Return the [x, y] coordinate for the center point of the cell that contains the specified text.  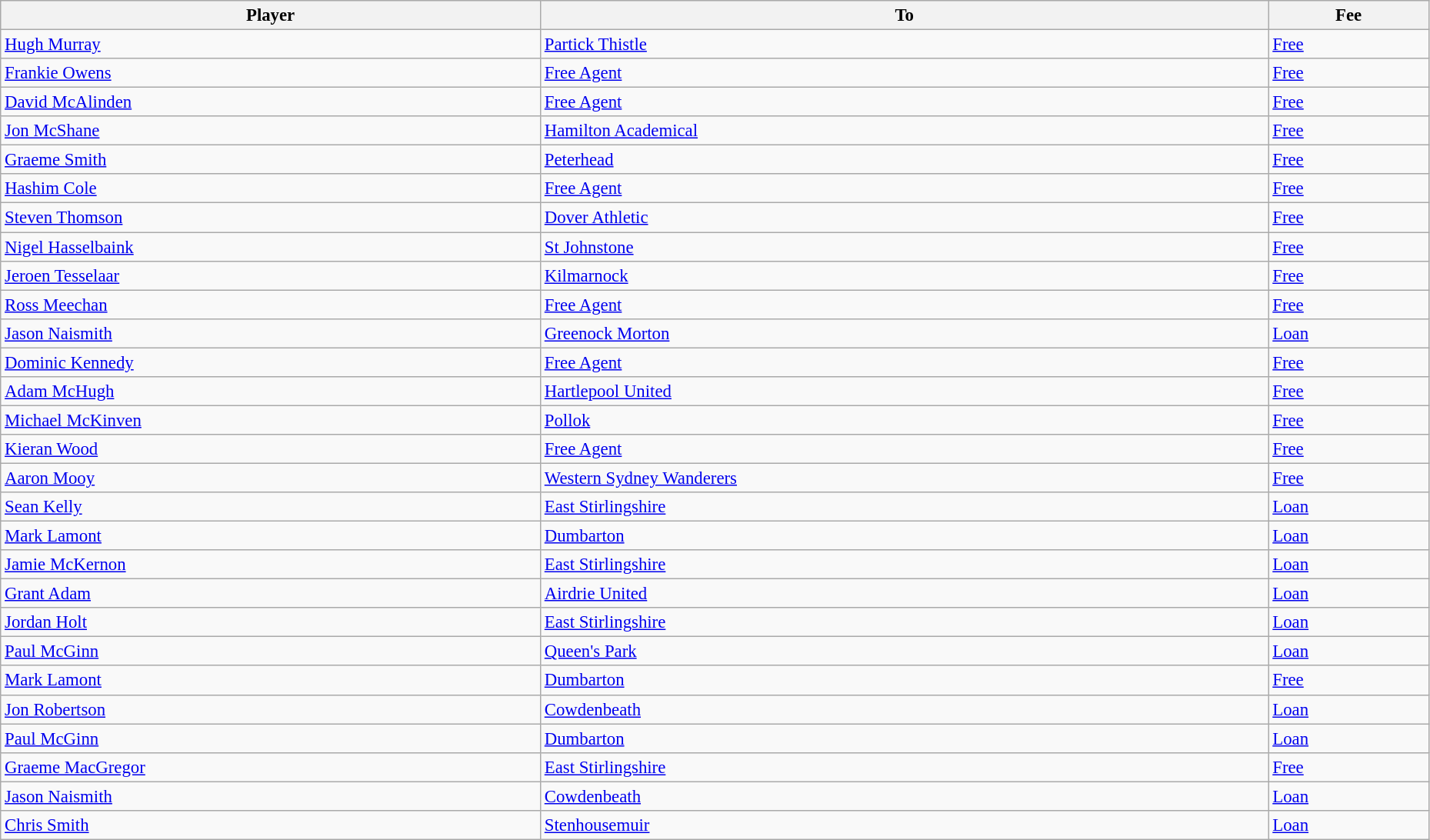
Greenock Morton [904, 333]
Queen's Park [904, 652]
To [904, 15]
Partick Thistle [904, 45]
Jordan Holt [271, 622]
Nigel Hasselbaink [271, 247]
Graeme Smith [271, 160]
Stenhousemuir [904, 825]
Steven Thomson [271, 218]
Peterhead [904, 160]
Jamie McKernon [271, 565]
David McAlinden [271, 102]
Chris Smith [271, 825]
Fee [1348, 15]
Jon McShane [271, 131]
Aaron Mooy [271, 478]
St Johnstone [904, 247]
Kieran Wood [271, 449]
Graeme MacGregor [271, 767]
Dover Athletic [904, 218]
Grant Adam [271, 594]
Airdrie United [904, 594]
Hamilton Academical [904, 131]
Sean Kelly [271, 507]
Jeroen Tesselaar [271, 275]
Pollok [904, 420]
Hashim Cole [271, 188]
Hartlepool United [904, 392]
Hugh Murray [271, 45]
Ross Meechan [271, 305]
Kilmarnock [904, 275]
Adam McHugh [271, 392]
Michael McKinven [271, 420]
Western Sydney Wanderers [904, 478]
Player [271, 15]
Frankie Owens [271, 73]
Jon Robertson [271, 709]
Dominic Kennedy [271, 362]
